Identify which cell holds the provided text, then report its (x, y) central coordinate. 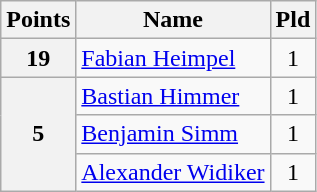
Fabian Heimpel (173, 58)
5 (38, 134)
Pld (293, 20)
Alexander Widiker (173, 172)
19 (38, 58)
Benjamin Simm (173, 134)
Points (38, 20)
Bastian Himmer (173, 96)
Name (173, 20)
